Search for the cell housing the specified text and yield its (X, Y) center coordinate. 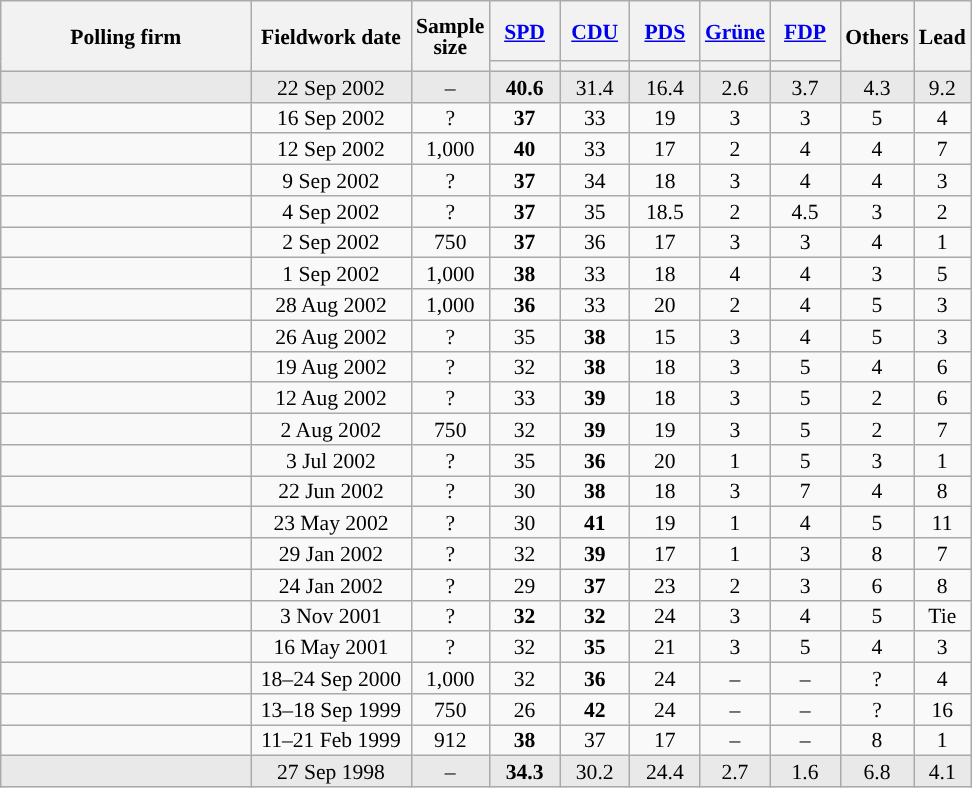
6.8 (877, 772)
4.5 (805, 212)
Grüne (735, 31)
4.1 (942, 772)
2 Sep 2002 (331, 242)
29 (524, 584)
16 Sep 2002 (331, 118)
SPD (524, 31)
40 (524, 150)
CDU (595, 31)
3 Nov 2001 (331, 616)
24 Jan 2002 (331, 584)
30.2 (595, 772)
23 May 2002 (331, 522)
18.5 (665, 212)
1.6 (805, 772)
Others (877, 36)
11 (942, 522)
11–21 Feb 1999 (331, 740)
16.4 (665, 86)
19 Aug 2002 (331, 366)
Polling firm (126, 36)
3.7 (805, 86)
Tie (942, 616)
27 Sep 1998 (331, 772)
2.6 (735, 86)
12 Aug 2002 (331, 398)
16 (942, 710)
912 (450, 740)
FDP (805, 31)
29 Jan 2002 (331, 554)
2.7 (735, 772)
Lead (942, 36)
15 (665, 336)
Fieldwork date (331, 36)
28 Aug 2002 (331, 304)
12 Sep 2002 (331, 150)
41 (595, 522)
42 (595, 710)
31.4 (595, 86)
PDS (665, 31)
18–24 Sep 2000 (331, 678)
16 May 2001 (331, 648)
22 Sep 2002 (331, 86)
34.3 (524, 772)
4 Sep 2002 (331, 212)
22 Jun 2002 (331, 492)
3 Jul 2002 (331, 460)
26 Aug 2002 (331, 336)
40.6 (524, 86)
Samplesize (450, 36)
26 (524, 710)
2 Aug 2002 (331, 430)
24.4 (665, 772)
1 Sep 2002 (331, 274)
23 (665, 584)
4.3 (877, 86)
9 Sep 2002 (331, 180)
21 (665, 648)
9.2 (942, 86)
13–18 Sep 1999 (331, 710)
34 (595, 180)
